Scan for the cell matching the given text and deliver its [x, y] coordinate at center. 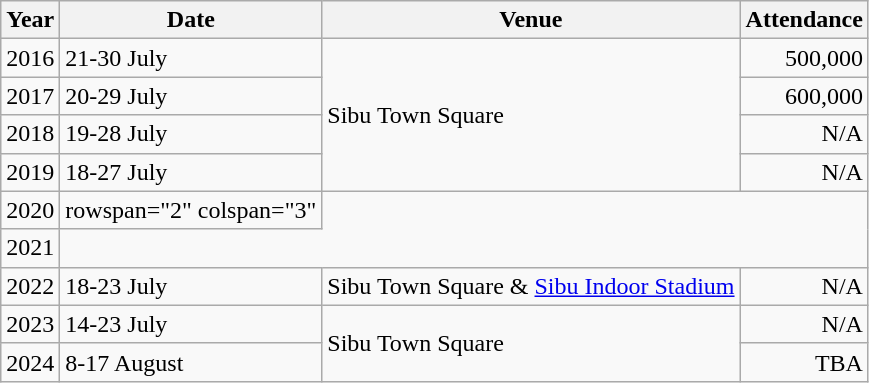
2019 [30, 172]
2017 [30, 96]
600,000 [804, 96]
Sibu Town Square & Sibu Indoor Stadium [531, 286]
TBA [804, 362]
14-23 July [191, 324]
20-29 July [191, 96]
2018 [30, 134]
2024 [30, 362]
500,000 [804, 58]
19-28 July [191, 134]
2016 [30, 58]
2020 [30, 210]
18-23 July [191, 286]
8-17 August [191, 362]
2021 [30, 248]
Attendance [804, 20]
18-27 July [191, 172]
Date [191, 20]
2023 [30, 324]
rowspan="2" colspan="3" [191, 210]
Year [30, 20]
21-30 July [191, 58]
Venue [531, 20]
2022 [30, 286]
